Capture the cell that displays the provided text and extract its (X, Y) central coordinate. 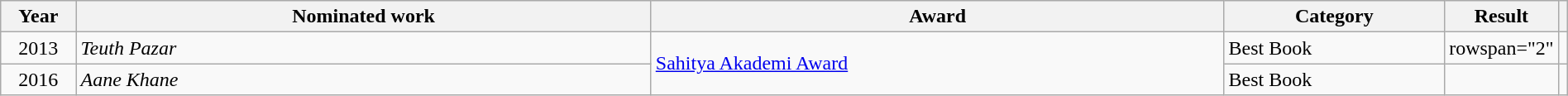
Teuth Pazar (364, 48)
Award (938, 17)
Nominated work (364, 17)
Result (1502, 17)
Year (38, 17)
2013 (38, 48)
rowspan="2" (1502, 48)
Aane Khane (364, 79)
Category (1335, 17)
2016 (38, 79)
Sahitya Akademi Award (938, 64)
